Capture the cell that displays the provided text and extract its [X, Y] central coordinate. 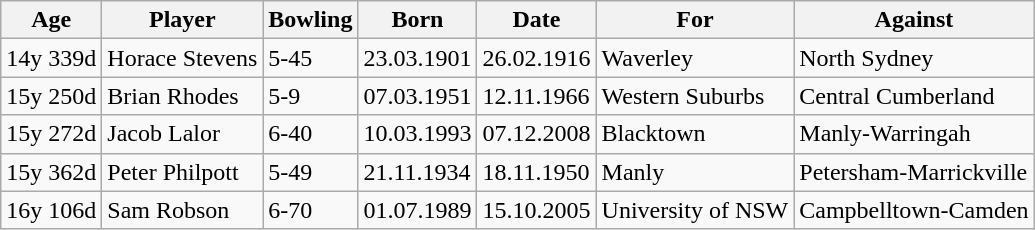
Bowling [310, 20]
Central Cumberland [914, 96]
Campbelltown-Camden [914, 210]
15.10.2005 [536, 210]
15y 362d [52, 172]
Peter Philpott [182, 172]
14y 339d [52, 58]
15y 272d [52, 134]
5-49 [310, 172]
6-70 [310, 210]
Manly-Warringah [914, 134]
Jacob Lalor [182, 134]
5-45 [310, 58]
For [695, 20]
Blacktown [695, 134]
16y 106d [52, 210]
07.03.1951 [418, 96]
10.03.1993 [418, 134]
University of NSW [695, 210]
Petersham-Marrickville [914, 172]
5-9 [310, 96]
Western Suburbs [695, 96]
Date [536, 20]
Born [418, 20]
Sam Robson [182, 210]
01.07.1989 [418, 210]
North Sydney [914, 58]
Waverley [695, 58]
Horace Stevens [182, 58]
6-40 [310, 134]
Against [914, 20]
21.11.1934 [418, 172]
Age [52, 20]
26.02.1916 [536, 58]
Manly [695, 172]
Brian Rhodes [182, 96]
12.11.1966 [536, 96]
15y 250d [52, 96]
23.03.1901 [418, 58]
07.12.2008 [536, 134]
18.11.1950 [536, 172]
Player [182, 20]
